Identify which cell holds the provided text, then report its (x, y) central coordinate. 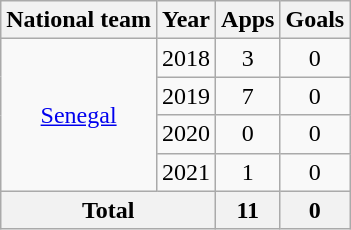
2018 (186, 58)
Goals (315, 20)
Total (108, 210)
2019 (186, 96)
3 (248, 58)
1 (248, 172)
7 (248, 96)
2021 (186, 172)
11 (248, 210)
National team (79, 20)
Year (186, 20)
Senegal (79, 115)
2020 (186, 134)
Apps (248, 20)
